From the cell containing the given text, extract its center point as (X, Y) coordinate. 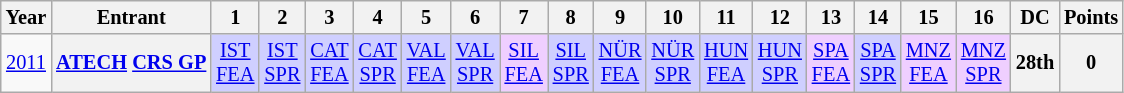
4 (378, 17)
ATECH CRS GP (131, 63)
9 (620, 17)
10 (672, 17)
MNZSPR (984, 63)
SPASPR (878, 63)
1 (235, 17)
VALSPR (476, 63)
7 (524, 17)
Entrant (131, 17)
14 (878, 17)
6 (476, 17)
13 (831, 17)
NÜRFEA (620, 63)
ISTFEA (235, 63)
8 (571, 17)
VALFEA (426, 63)
16 (984, 17)
DC (1035, 17)
HUNSPR (780, 63)
CATFEA (329, 63)
0 (1091, 63)
SILSPR (571, 63)
3 (329, 17)
SILFEA (524, 63)
Points (1091, 17)
2 (282, 17)
15 (928, 17)
MNZFEA (928, 63)
12 (780, 17)
SPAFEA (831, 63)
5 (426, 17)
Year (26, 17)
2011 (26, 63)
28th (1035, 63)
NÜRSPR (672, 63)
HUNFEA (726, 63)
CATSPR (378, 63)
ISTSPR (282, 63)
11 (726, 17)
